From the cell containing the given text, extract its center point as (X, Y) coordinate. 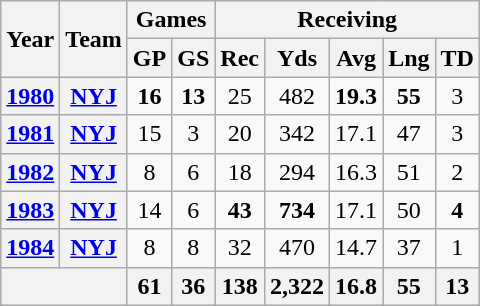
482 (298, 96)
16.3 (356, 172)
TD (457, 58)
20 (240, 134)
Yds (298, 58)
GP (149, 58)
1983 (30, 210)
37 (409, 248)
342 (298, 134)
36 (194, 286)
16 (149, 96)
51 (409, 172)
470 (298, 248)
16.8 (356, 286)
1982 (30, 172)
50 (409, 210)
1984 (30, 248)
2,322 (298, 286)
14 (149, 210)
Lng (409, 58)
1 (457, 248)
18 (240, 172)
19.3 (356, 96)
GS (194, 58)
32 (240, 248)
43 (240, 210)
47 (409, 134)
138 (240, 286)
Avg (356, 58)
4 (457, 210)
Receiving (348, 20)
1980 (30, 96)
734 (298, 210)
1981 (30, 134)
Games (170, 20)
Rec (240, 58)
14.7 (356, 248)
15 (149, 134)
61 (149, 286)
2 (457, 172)
Year (30, 39)
294 (298, 172)
Team (94, 39)
25 (240, 96)
